Determine the (X, Y) coordinate at the center of the cell enclosing the given text.  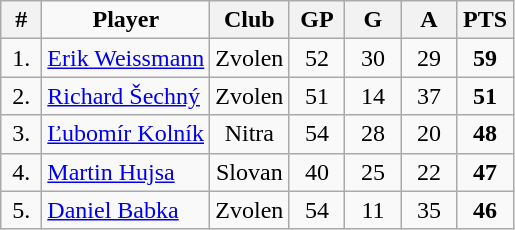
Erik Weissmann (126, 58)
52 (317, 58)
Martin Hujsa (126, 172)
14 (373, 96)
PTS (485, 20)
40 (317, 172)
Daniel Babka (126, 210)
3. (22, 134)
11 (373, 210)
48 (485, 134)
GP (317, 20)
22 (429, 172)
25 (373, 172)
Richard Šechný (126, 96)
37 (429, 96)
2. (22, 96)
Slovan (250, 172)
G (373, 20)
Ľubomír Kolník (126, 134)
# (22, 20)
Nitra (250, 134)
Player (126, 20)
47 (485, 172)
46 (485, 210)
1. (22, 58)
Club (250, 20)
29 (429, 58)
A (429, 20)
59 (485, 58)
35 (429, 210)
5. (22, 210)
30 (373, 58)
28 (373, 134)
4. (22, 172)
20 (429, 134)
